Identify which cell holds the provided text, then report its (X, Y) central coordinate. 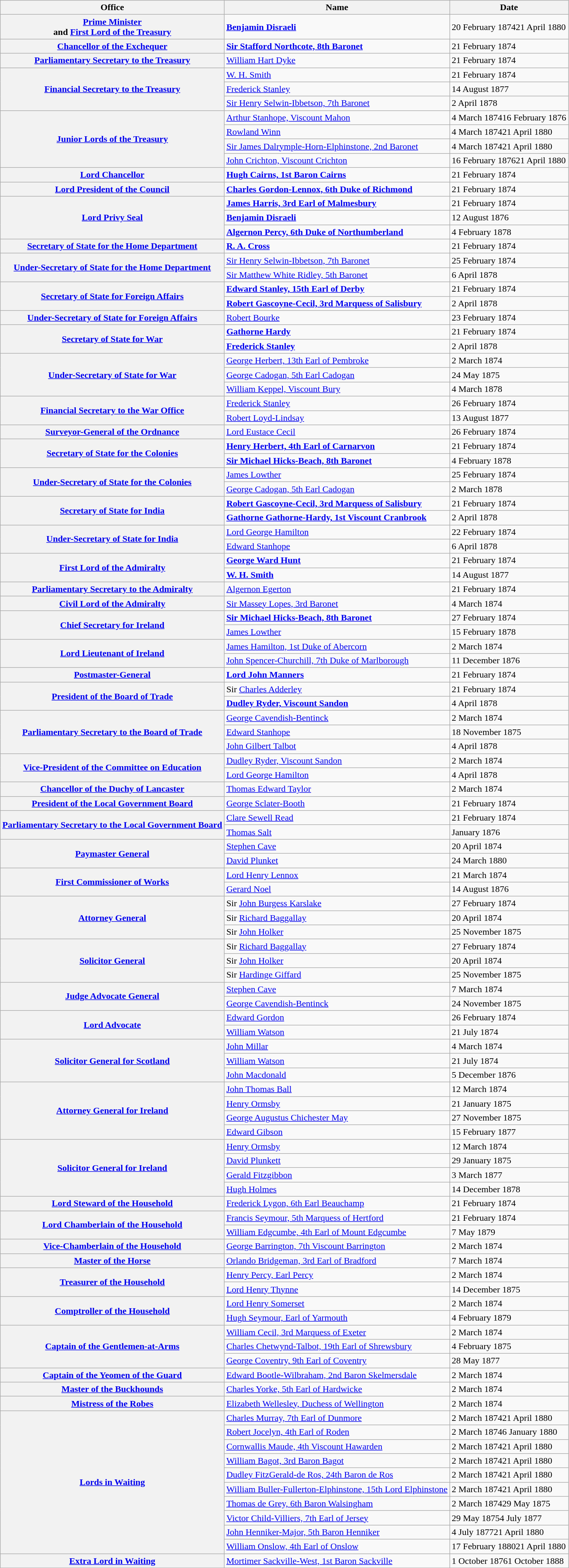
William Onslow, 4th Earl of Onslow (337, 1546)
2 March 18746 January 1880 (509, 1432)
4 March 187416 February 1876 (509, 117)
Lord President of the Council (113, 189)
14 August 1876 (509, 889)
January 1876 (509, 832)
Lord Privy Seal (113, 218)
Edward Gibson (337, 1132)
Sir Stafford Northcote, 8th Baronet (337, 46)
4 February 1875 (509, 1347)
Chancellor of the Duchy of Lancaster (113, 789)
Under-Secretary of State for the Colonies (113, 482)
John Millar (337, 1046)
Edward Gordon (337, 1018)
Thomas Salt (337, 832)
Secretary of State for India (113, 511)
Sir Charles Adderley (337, 689)
Lord Chancellor (113, 175)
Lord Advocate (113, 1025)
Charles Chetwynd-Talbot, 19th Earl of Shrewsbury (337, 1347)
Civil Lord of the Admiralty (113, 603)
Gerard Noel (337, 889)
William Buller-Fullerton-Elphinstone, 15th Lord Elphinstone (337, 1489)
Solicitor General for Scotland (113, 1060)
28 May 1877 (509, 1361)
Under-Secretary of State for War (113, 375)
Financial Secretary to the Treasury (113, 89)
George Herbert, 13th Earl of Pembroke (337, 360)
Lord John Manners (337, 675)
Hugh Seymour, Earl of Yarmouth (337, 1318)
Chancellor of the Exchequer (113, 46)
29 January 1875 (509, 1161)
4 March 1878 (509, 389)
Lord Eustace Cecil (337, 432)
George Sclater-Booth (337, 803)
Secretary of State for the Colonies (113, 453)
Robert Jocelyn, 4th Earl of Roden (337, 1432)
24 May 1875 (509, 375)
Under-Secretary of State for India (113, 539)
Financial Secretary to the War Office (113, 410)
5 December 1876 (509, 1075)
William Hart Dyke (337, 60)
William Bagot, 3rd Baron Bagot (337, 1461)
Sir Hardinge Giffard (337, 975)
First Lord of the Admiralty (113, 568)
Algernon Egerton (337, 589)
Frederick Lygon, 6th Earl Beauchamp (337, 1203)
Dudley FitzGerald-de Ros, 24th Baron de Ros (337, 1475)
Mistress of the Robes (113, 1404)
14 December 1875 (509, 1289)
Lord Steward of the Household (113, 1203)
Edward Stanley, 15th Earl of Derby (337, 289)
George Ward Hunt (337, 560)
Francis Seymour, 5th Marquess of Hertford (337, 1218)
4 February 1879 (509, 1318)
4 July 187721 April 1880 (509, 1532)
First Commissioner of Works (113, 882)
Parliamentary Secretary to the Board of Trade (113, 732)
John Crichton, Viscount Crichton (337, 160)
Arthur Stanhope, Viscount Mahon (337, 117)
Under-Secretary of State for Foreign Affairs (113, 318)
Judge Advocate General (113, 996)
Postmaster-General (113, 675)
3 March 1877 (509, 1175)
Solicitor General for Ireland (113, 1168)
Surveyor-General of the Ordnance (113, 432)
Paymaster General (113, 853)
John Spencer-Churchill, 7th Duke of Marlborough (337, 661)
17 February 188021 April 1880 (509, 1546)
Attorney General (113, 918)
Lords in Waiting (113, 1482)
R. A. Cross (337, 246)
2 March 187429 May 1875 (509, 1503)
Hugh Holmes (337, 1189)
John Henniker-Major, 5th Baron Henniker (337, 1532)
7 May 1879 (509, 1232)
George Barrington, 7th Viscount Barrington (337, 1246)
Charles Yorke, 5th Earl of Hardwicke (337, 1389)
Gathorne Gathorne-Hardy, 1st Viscount Cranbrook (337, 518)
15 February 1878 (509, 632)
Clare Sewell Read (337, 818)
President of the Local Government Board (113, 803)
John Macdonald (337, 1075)
18 November 1875 (509, 732)
David Plunkett (337, 1161)
Secretary of State for War (113, 339)
Algernon Percy, 6th Duke of Northumberland (337, 232)
Cornwallis Maude, 4th Viscount Hawarden (337, 1446)
Thomas Edward Taylor (337, 789)
14 December 1878 (509, 1189)
Attorney General for Ireland (113, 1110)
23 February 1874 (509, 318)
David Plunket (337, 860)
William Edgcumbe, 4th Earl of Mount Edgcumbe (337, 1232)
Under-Secretary of State for the Home Department (113, 268)
Vice-President of the Committee on Education (113, 768)
Sir Matthew White Ridley, 5th Baronet (337, 275)
William Keppel, Viscount Bury (337, 389)
Charles Murray, 7th Earl of Dunmore (337, 1418)
Secretary of State for Foreign Affairs (113, 296)
Henry Herbert, 4th Earl of Carnarvon (337, 446)
Rowland Winn (337, 132)
Lord Henry Thynne (337, 1289)
Lord Lieutenant of Ireland (113, 653)
Gathorne Hardy (337, 332)
John Gilbert Talbot (337, 746)
Orlando Bridgeman, 3rd Earl of Bradford (337, 1261)
21 March 1874 (509, 875)
12 August 1876 (509, 218)
Chief Secretary for Ireland (113, 625)
Elizabeth Wellesley, Duchess of Wellington (337, 1404)
Lord Henry Lennox (337, 875)
1 October 18761 October 1888 (509, 1560)
24 November 1875 (509, 1003)
29 May 18754 July 1877 (509, 1518)
President of the Board of Trade (113, 696)
Comptroller of the Household (113, 1310)
24 March 1880 (509, 860)
Charles Gordon-Lennox, 6th Duke of Richmond (337, 189)
Secretary of State for the Home Department (113, 246)
20 February 187421 April 1880 (509, 27)
Henry Percy, Earl Percy (337, 1275)
Lord Chamberlain of the Household (113, 1225)
George Coventry, 9th Earl of Coventry (337, 1361)
Junior Lords of the Treasury (113, 139)
George Augustus Chichester May (337, 1118)
Parliamentary Secretary to the Local Government Board (113, 825)
Master of the Horse (113, 1261)
James Harris, 3rd Earl of Malmesbury (337, 203)
John Thomas Ball (337, 1089)
Master of the Buckhounds (113, 1389)
Prime Minister and First Lord of the Treasury (113, 27)
27 November 1875 (509, 1118)
Treasurer of the Household (113, 1282)
Solicitor General (113, 961)
Parliamentary Secretary to the Treasury (113, 60)
Vice-Chamberlain of the Household (113, 1246)
Thomas de Grey, 6th Baron Walsingham (337, 1503)
Mortimer Sackville-West, 1st Baron Sackville (337, 1560)
Hugh Cairns, 1st Baron Cairns (337, 175)
Name (337, 8)
Victor Child-Villiers, 7th Earl of Jersey (337, 1518)
22 February 1874 (509, 532)
Extra Lord in Waiting (113, 1560)
Sir Massey Lopes, 3rd Baronet (337, 603)
Robert Bourke (337, 318)
Parliamentary Secretary to the Admiralty (113, 589)
21 January 1875 (509, 1103)
13 August 1877 (509, 418)
Sir John Burgess Karslake (337, 904)
Office (113, 8)
James Hamilton, 1st Duke of Abercorn (337, 646)
Gerald Fitzgibbon (337, 1175)
William Cecil, 3rd Marquess of Exeter (337, 1332)
16 February 187621 April 1880 (509, 160)
11 December 1876 (509, 661)
Edward Bootle-Wilbraham, 2nd Baron Skelmersdale (337, 1375)
Captain of the Yeomen of the Guard (113, 1375)
2 March 1878 (509, 489)
Captain of the Gentlemen-at-Arms (113, 1347)
Sir James Dalrymple-Horn-Elphinstone, 2nd Baronet (337, 146)
Date (509, 8)
Lord Henry Somerset (337, 1303)
Robert Loyd-Lindsay (337, 418)
15 February 1877 (509, 1132)
